Scan for the cell matching the given text and deliver its (X, Y) coordinate at center. 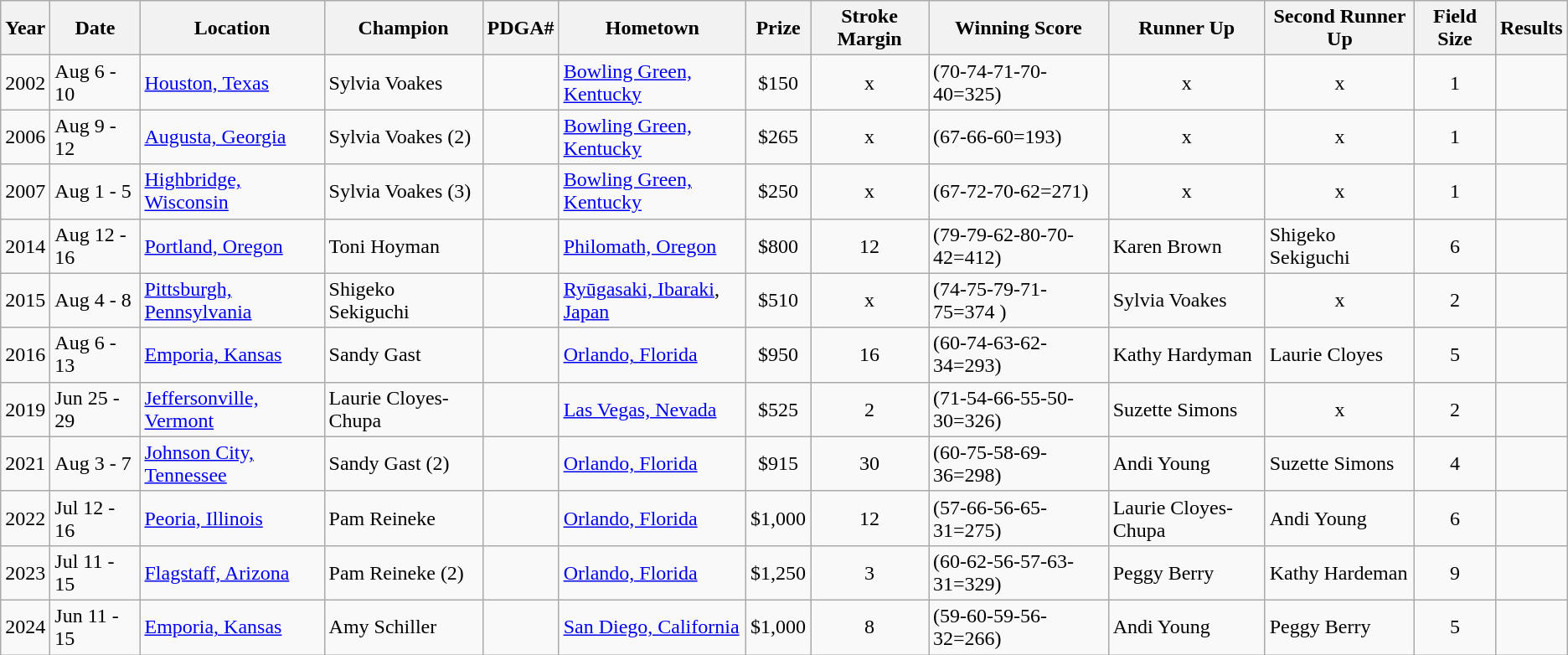
(57-66-56-65-31=275) (1019, 518)
4 (1456, 464)
2021 (25, 464)
Toni Hoyman (404, 246)
2006 (25, 137)
$150 (779, 82)
(60-74-63-62-34=293) (1019, 355)
$800 (779, 246)
8 (869, 627)
(67-72-70-62=271) (1019, 191)
PDGA# (521, 28)
2023 (25, 573)
(60-62-56-57-63-31=329) (1019, 573)
Stroke Margin (869, 28)
16 (869, 355)
San Diego, California (652, 627)
Jul 12 - 16 (95, 518)
Johnson City, Tennessee (232, 464)
Flagstaff, Arizona (232, 573)
Ryūgasaki, Ibaraki, Japan (652, 300)
2016 (25, 355)
(71-54-66-55-50-30=326) (1019, 409)
Amy Schiller (404, 627)
2022 (25, 518)
Runner Up (1186, 28)
$510 (779, 300)
Kathy Hardeman (1339, 573)
$950 (779, 355)
Aug 6 - 10 (95, 82)
Pittsburgh, Pennsylvania (232, 300)
$525 (779, 409)
2007 (25, 191)
Jul 11 - 15 (95, 573)
(60-75-58-69-36=298) (1019, 464)
Aug 12 - 16 (95, 246)
Prize (779, 28)
(70-74-71-70-40=325) (1019, 82)
Peoria, Illinois (232, 518)
Location (232, 28)
Jun 25 - 29 (95, 409)
(59-60-59-56-32=266) (1019, 627)
Augusta, Georgia (232, 137)
Year (25, 28)
2002 (25, 82)
$1,250 (779, 573)
Philomath, Oregon (652, 246)
Jun 11 - 15 (95, 627)
Sandy Gast (2) (404, 464)
Pam Reineke (404, 518)
$250 (779, 191)
Field Size (1456, 28)
Pam Reineke (2) (404, 573)
Sylvia Voakes (2) (404, 137)
Highbridge, Wisconsin (232, 191)
Second Runner Up (1339, 28)
2015 (25, 300)
$915 (779, 464)
(74-75-79-71-75=374 ) (1019, 300)
Houston, Texas (232, 82)
Jeffersonville, Vermont (232, 409)
Date (95, 28)
2024 (25, 627)
Sylvia Voakes (3) (404, 191)
(79-79-62-80-70-42=412) (1019, 246)
Hometown (652, 28)
2019 (25, 409)
3 (869, 573)
Aug 6 - 13 (95, 355)
Las Vegas, Nevada (652, 409)
Laurie Cloyes (1339, 355)
Portland, Oregon (232, 246)
Kathy Hardyman (1186, 355)
Sandy Gast (404, 355)
2014 (25, 246)
Aug 1 - 5 (95, 191)
30 (869, 464)
Winning Score (1019, 28)
Champion (404, 28)
$265 (779, 137)
Karen Brown (1186, 246)
Aug 9 - 12 (95, 137)
Aug 4 - 8 (95, 300)
(67-66-60=193) (1019, 137)
Aug 3 - 7 (95, 464)
9 (1456, 573)
Results (1531, 28)
